Output the (x, y) coordinate of the center of the cell containing the given text.  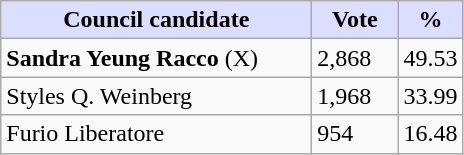
Council candidate (156, 20)
Vote (355, 20)
Styles Q. Weinberg (156, 96)
49.53 (430, 58)
16.48 (430, 134)
954 (355, 134)
% (430, 20)
2,868 (355, 58)
1,968 (355, 96)
Sandra Yeung Racco (X) (156, 58)
33.99 (430, 96)
Furio Liberatore (156, 134)
